Identify which cell holds the provided text, then report its (x, y) central coordinate. 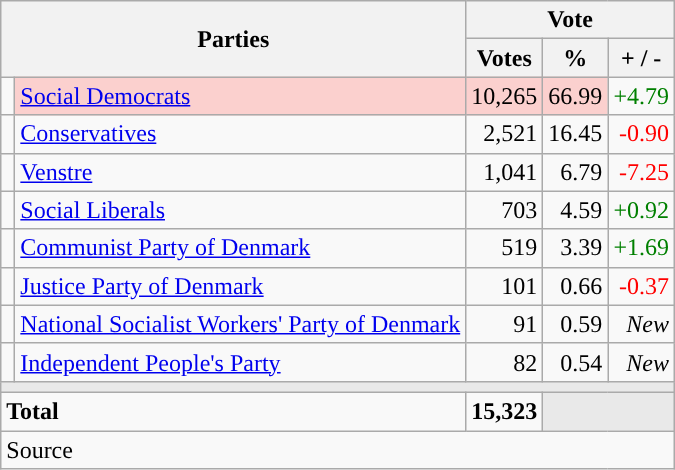
3.39 (576, 248)
6.79 (576, 172)
66.99 (576, 96)
0.59 (576, 324)
Parties (234, 39)
Justice Party of Denmark (240, 286)
Vote (570, 20)
82 (504, 362)
-0.37 (642, 286)
% (576, 58)
Communist Party of Denmark (240, 248)
National Socialist Workers' Party of Denmark (240, 324)
Independent People's Party (240, 362)
Source (338, 449)
10,265 (504, 96)
-7.25 (642, 172)
Total (234, 411)
+ / - (642, 58)
Votes (504, 58)
Venstre (240, 172)
101 (504, 286)
+4.79 (642, 96)
703 (504, 210)
1,041 (504, 172)
15,323 (504, 411)
+0.92 (642, 210)
Social Liberals (240, 210)
16.45 (576, 134)
2,521 (504, 134)
519 (504, 248)
+1.69 (642, 248)
0.66 (576, 286)
Social Democrats (240, 96)
-0.90 (642, 134)
91 (504, 324)
0.54 (576, 362)
4.59 (576, 210)
Conservatives (240, 134)
